Provide the [x, y] coordinate of the cell's center where the given text is located.  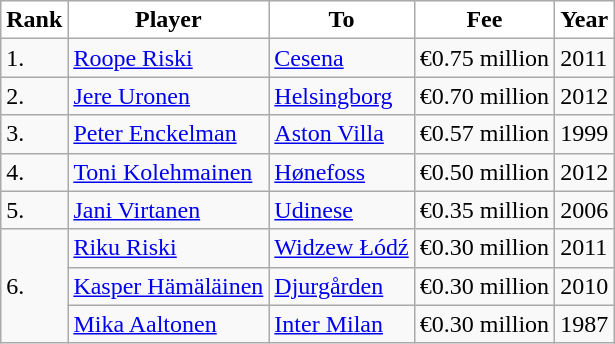
€0.35 million [484, 210]
Hønefoss [342, 172]
Jani Virtanen [168, 210]
€0.57 million [484, 134]
€0.70 million [484, 96]
1987 [584, 324]
2010 [584, 286]
€0.75 million [484, 58]
4. [34, 172]
€0.50 million [484, 172]
Roope Riski [168, 58]
Mika Aaltonen [168, 324]
3. [34, 134]
Toni Kolehmainen [168, 172]
Jere Uronen [168, 96]
2. [34, 96]
Helsingborg [342, 96]
Aston Villa [342, 134]
Djurgården [342, 286]
5. [34, 210]
Cesena [342, 58]
Fee [484, 20]
To [342, 20]
Rank [34, 20]
Year [584, 20]
Inter Milan [342, 324]
Kasper Hämäläinen [168, 286]
1999 [584, 134]
Player [168, 20]
Widzew Łódź [342, 248]
6. [34, 286]
1. [34, 58]
Riku Riski [168, 248]
Udinese [342, 210]
Peter Enckelman [168, 134]
2006 [584, 210]
